From the cell containing the given text, extract its center point as [x, y] coordinate. 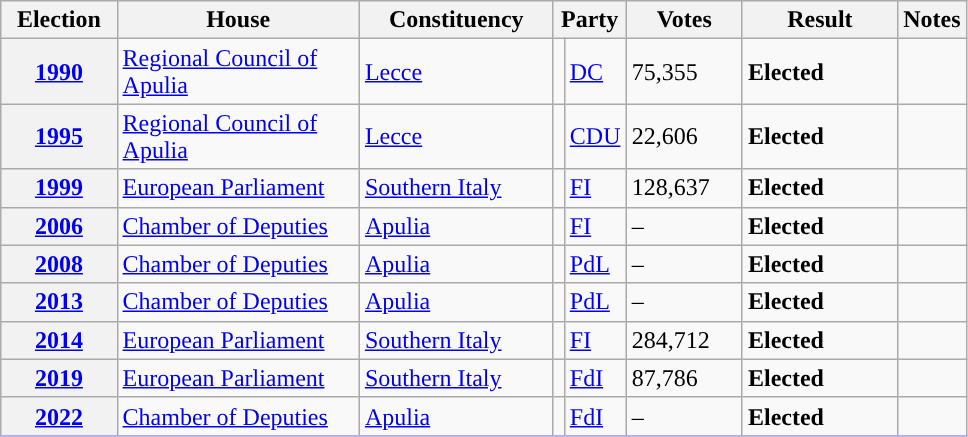
2019 [59, 378]
1995 [59, 136]
128,637 [684, 188]
Result [820, 20]
1990 [59, 72]
2006 [59, 226]
1999 [59, 188]
87,786 [684, 378]
284,712 [684, 340]
Party [590, 20]
Constituency [456, 20]
House [238, 20]
2022 [59, 416]
Votes [684, 20]
DC [595, 72]
2013 [59, 302]
CDU [595, 136]
Election [59, 20]
2014 [59, 340]
22,606 [684, 136]
2008 [59, 264]
75,355 [684, 72]
Notes [932, 20]
